Output the [X, Y] coordinate of the center of the cell containing the given text.  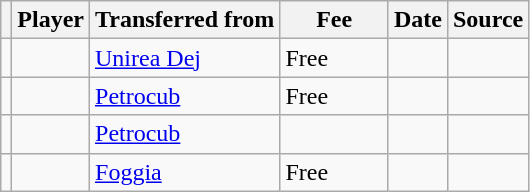
Unirea Dej [185, 58]
Fee [334, 20]
Foggia [185, 172]
Player [51, 20]
Date [418, 20]
Source [488, 20]
Transferred from [185, 20]
